From the cell containing the given text, extract its center point as [X, Y] coordinate. 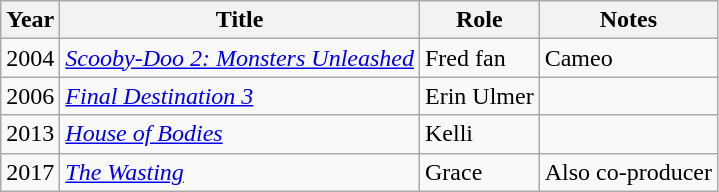
2006 [30, 96]
Title [240, 20]
2017 [30, 172]
House of Bodies [240, 134]
Also co-producer [628, 172]
Cameo [628, 58]
Final Destination 3 [240, 96]
Year [30, 20]
Scooby-Doo 2: Monsters Unleashed [240, 58]
The Wasting [240, 172]
Grace [479, 172]
Role [479, 20]
Notes [628, 20]
2004 [30, 58]
Kelli [479, 134]
Erin Ulmer [479, 96]
Fred fan [479, 58]
2013 [30, 134]
